Determine the (x, y) coordinate at the center of the cell enclosing the given text.  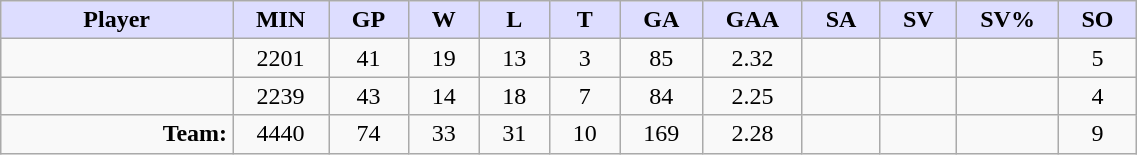
SO (1098, 20)
14 (444, 96)
SV (918, 20)
L (514, 20)
4 (1098, 96)
18 (514, 96)
SV% (1008, 20)
T (584, 20)
31 (514, 134)
85 (662, 58)
2.28 (753, 134)
2.25 (753, 96)
W (444, 20)
GA (662, 20)
5 (1098, 58)
2201 (281, 58)
43 (369, 96)
41 (369, 58)
7 (584, 96)
13 (514, 58)
MIN (281, 20)
74 (369, 134)
SA (840, 20)
169 (662, 134)
GAA (753, 20)
9 (1098, 134)
19 (444, 58)
2239 (281, 96)
2.32 (753, 58)
Player (117, 20)
84 (662, 96)
4440 (281, 134)
3 (584, 58)
10 (584, 134)
GP (369, 20)
Team: (117, 134)
33 (444, 134)
